Capture the cell that displays the provided text and extract its [X, Y] central coordinate. 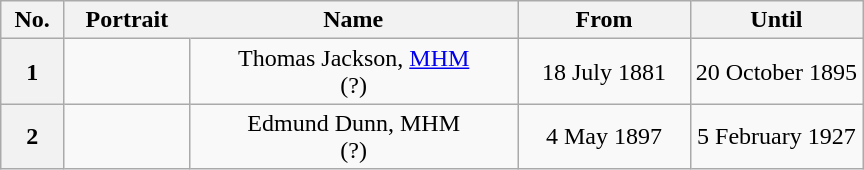
Until [776, 20]
Name [353, 20]
Edmund Dunn, MHM (?) [353, 136]
18 July 1881 [604, 72]
From [604, 20]
1 [32, 72]
4 May 1897 [604, 136]
2 [32, 136]
No. [32, 20]
Portrait [127, 20]
5 February 1927 [776, 136]
20 October 1895 [776, 72]
Thomas Jackson, MHM (?) [353, 72]
